Return the (x, y) coordinate for the center point of the cell that contains the specified text.  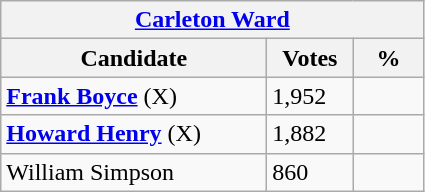
Frank Boyce (X) (134, 96)
Carleton Ward (212, 20)
Candidate (134, 58)
% (388, 58)
William Simpson (134, 172)
Votes (310, 58)
Howard Henry (X) (134, 134)
1,952 (310, 96)
860 (310, 172)
1,882 (310, 134)
